Locate the cell with the specified text and output its [X, Y] center coordinate. 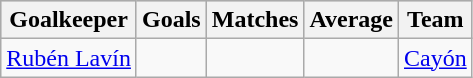
Rubén Lavín [69, 58]
Matches [255, 20]
Goalkeeper [69, 20]
Average [352, 20]
Team [435, 20]
Goals [171, 20]
Cayón [435, 58]
